Search for the cell housing the specified text and yield its (X, Y) center coordinate. 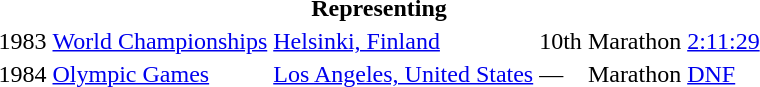
World Championships (160, 41)
10th (561, 41)
Helsinki, Finland (404, 41)
Marathon (634, 41)
